Locate the cell with the specified text and output its (x, y) center coordinate. 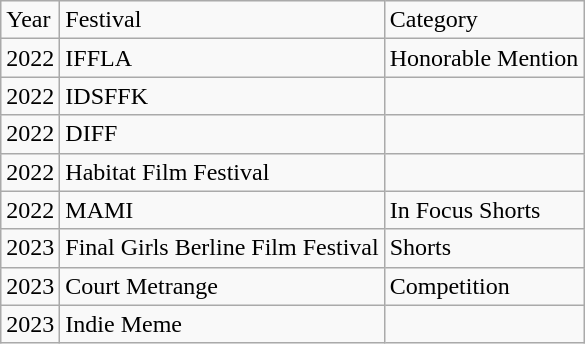
Year (30, 20)
Festival (222, 20)
In Focus Shorts (484, 210)
Final Girls Berline Film Festival (222, 248)
IDSFFK (222, 96)
Indie Meme (222, 324)
Competition (484, 286)
DIFF (222, 134)
MAMI (222, 210)
Honorable Mention (484, 58)
Category (484, 20)
Court Metrange (222, 286)
Habitat Film Festival (222, 172)
Shorts (484, 248)
IFFLA (222, 58)
